Capture the cell that displays the provided text and extract its [x, y] central coordinate. 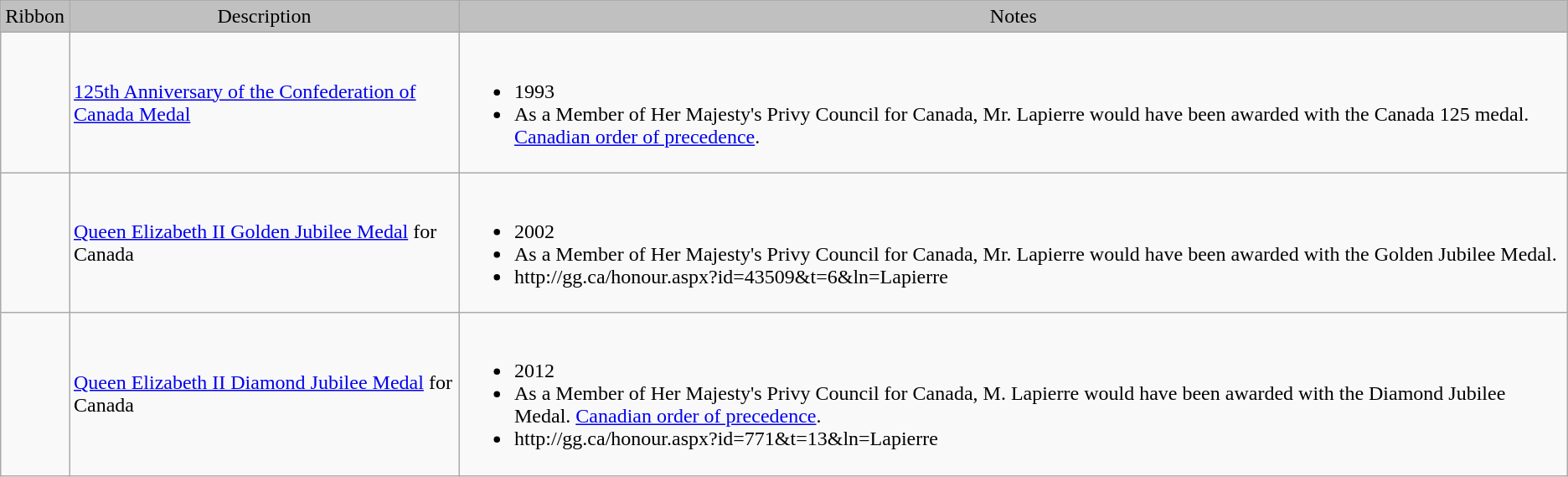
125th Anniversary of the Confederation of Canada Medal [264, 102]
Queen Elizabeth II Golden Jubilee Medal for Canada [264, 243]
Description [264, 17]
Queen Elizabeth II Diamond Jubilee Medal for Canada [264, 394]
Notes [1014, 17]
Ribbon [35, 17]
